Identify which cell holds the provided text, then report its [x, y] central coordinate. 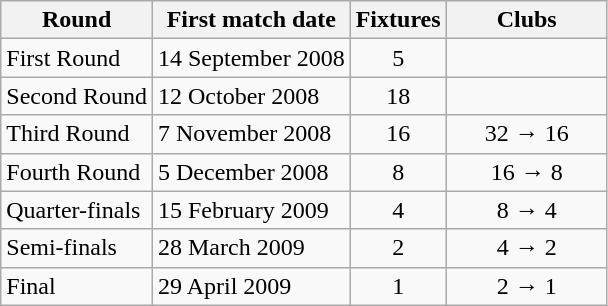
32 → 16 [526, 134]
Final [77, 286]
1 [398, 286]
2 [398, 248]
5 December 2008 [251, 172]
8 → 4 [526, 210]
Third Round [77, 134]
12 October 2008 [251, 96]
29 April 2009 [251, 286]
28 March 2009 [251, 248]
15 February 2009 [251, 210]
7 November 2008 [251, 134]
Second Round [77, 96]
18 [398, 96]
2 → 1 [526, 286]
Semi-finals [77, 248]
16 → 8 [526, 172]
Fourth Round [77, 172]
4 → 2 [526, 248]
First Round [77, 58]
8 [398, 172]
Fixtures [398, 20]
5 [398, 58]
Clubs [526, 20]
First match date [251, 20]
14 September 2008 [251, 58]
Quarter-finals [77, 210]
Round [77, 20]
4 [398, 210]
16 [398, 134]
